Search for the cell housing the specified text and yield its (x, y) center coordinate. 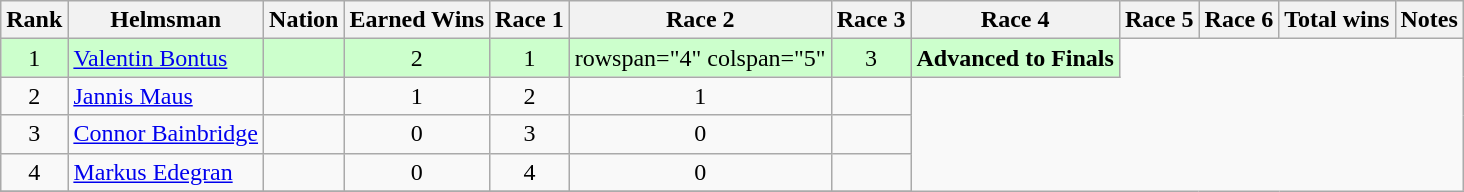
Notes (1429, 20)
Rank (34, 20)
Race 4 (1015, 20)
Race 2 (700, 20)
Advanced to Finals (1015, 58)
Connor Bainbridge (166, 134)
Race 3 (871, 20)
Race 5 (1159, 20)
Race 6 (1239, 20)
Race 1 (530, 20)
Valentin Bontus (166, 58)
Nation (304, 20)
Markus Edegran (166, 172)
Helmsman (166, 20)
Earned Wins (417, 20)
Total wins (1337, 20)
rowspan="4" colspan="5" (700, 58)
Jannis Maus (166, 96)
